From the cell containing the given text, extract its center point as (x, y) coordinate. 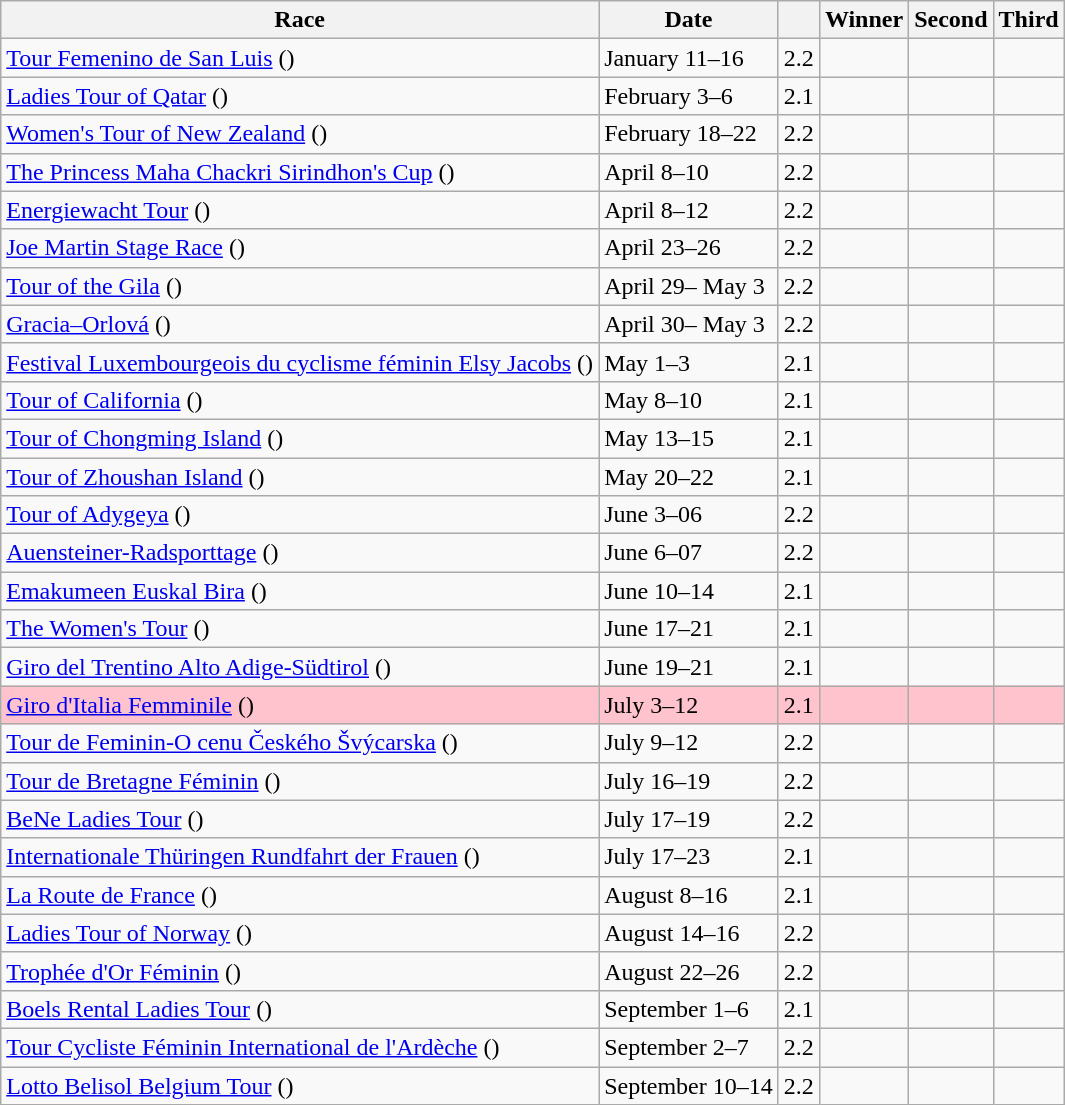
Emakumeen Euskal Bira () (300, 591)
April 8–10 (689, 172)
Boels Rental Ladies Tour () (300, 1009)
Giro d'Italia Femminile () (300, 705)
September 1–6 (689, 1009)
June 17–21 (689, 629)
BeNe Ladies Tour () (300, 819)
Gracia–Orlová () (300, 324)
July 17–19 (689, 819)
Tour Cycliste Féminin International de l'Ardèche () (300, 1047)
February 18–22 (689, 134)
April 8–12 (689, 210)
August 14–16 (689, 933)
Ladies Tour of Qatar () (300, 96)
May 20–22 (689, 477)
Third (1028, 20)
Tour of Chongming Island () (300, 438)
Date (689, 20)
The Princess Maha Chackri Sirindhon's Cup () (300, 172)
April 29– May 3 (689, 286)
July 9–12 (689, 743)
August 8–16 (689, 895)
Giro del Trentino Alto Adige-Südtirol () (300, 667)
Tour of Adygeya () (300, 515)
Second (951, 20)
The Women's Tour () (300, 629)
July 16–19 (689, 781)
February 3–6 (689, 96)
June 19–21 (689, 667)
July 3–12 (689, 705)
May 13–15 (689, 438)
April 23–26 (689, 248)
Tour of California () (300, 400)
August 22–26 (689, 971)
Tour of Zhoushan Island () (300, 477)
Energiewacht Tour () (300, 210)
May 1–3 (689, 362)
Women's Tour of New Zealand () (300, 134)
May 8–10 (689, 400)
Lotto Belisol Belgium Tour () (300, 1085)
September 2–7 (689, 1047)
Tour Femenino de San Luis () (300, 58)
September 10–14 (689, 1085)
July 17–23 (689, 857)
Festival Luxembourgeois du cyclisme féminin Elsy Jacobs () (300, 362)
Trophée d'Or Féminin () (300, 971)
June 3–06 (689, 515)
Tour of the Gila () (300, 286)
Auensteiner-Radsporttage () (300, 553)
La Route de France () (300, 895)
Ladies Tour of Norway () (300, 933)
January 11–16 (689, 58)
Joe Martin Stage Race () (300, 248)
Tour de Bretagne Féminin () (300, 781)
June 10–14 (689, 591)
Race (300, 20)
June 6–07 (689, 553)
Tour de Feminin-O cenu Českého Švýcarska () (300, 743)
April 30– May 3 (689, 324)
Winner (864, 20)
Internationale Thüringen Rundfahrt der Frauen () (300, 857)
